Search for the cell housing the specified text and yield its [X, Y] center coordinate. 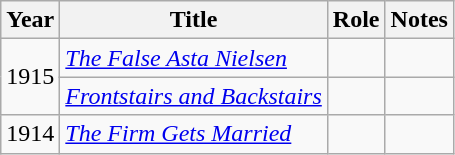
Role [356, 20]
Title [194, 20]
1914 [30, 134]
Frontstairs and Backstairs [194, 96]
1915 [30, 77]
Notes [419, 20]
The Firm Gets Married [194, 134]
Year [30, 20]
The False Asta Nielsen [194, 58]
